Search for the cell housing the specified text and yield its (X, Y) center coordinate. 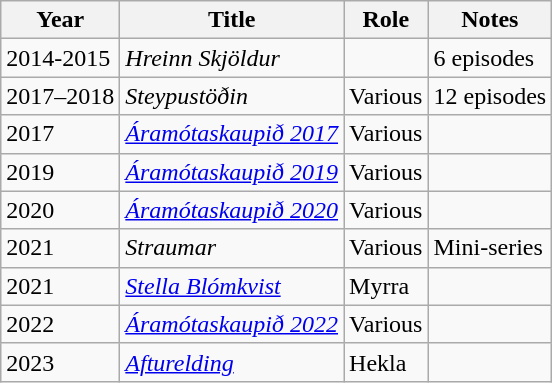
Year (60, 20)
Stella Blómkvist (232, 286)
2023 (60, 362)
Role (386, 20)
2017–2018 (60, 96)
Steypustöðin (232, 96)
Afturelding (232, 362)
Áramótaskaupið 2019 (232, 172)
12 episodes (490, 96)
Hekla (386, 362)
6 episodes (490, 58)
2014-2015 (60, 58)
Áramótaskaupið 2020 (232, 210)
Hreinn Skjöldur (232, 58)
Straumar (232, 248)
Title (232, 20)
2017 (60, 134)
Myrra (386, 286)
Áramótaskaupið 2022 (232, 324)
Áramótaskaupið 2017 (232, 134)
Mini-series (490, 248)
Notes (490, 20)
2019 (60, 172)
2020 (60, 210)
2022 (60, 324)
